Identify which cell holds the provided text, then report its [x, y] central coordinate. 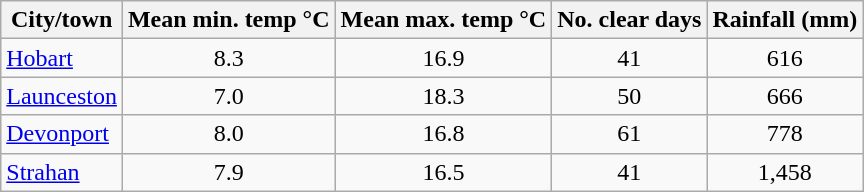
666 [785, 96]
18.3 [444, 96]
Rainfall (mm) [785, 20]
616 [785, 58]
61 [630, 134]
Hobart [62, 58]
8.0 [228, 134]
No. clear days [630, 20]
1,458 [785, 172]
7.0 [228, 96]
Devonport [62, 134]
778 [785, 134]
Mean max. temp °C [444, 20]
8.3 [228, 58]
16.9 [444, 58]
16.8 [444, 134]
50 [630, 96]
City/town [62, 20]
16.5 [444, 172]
7.9 [228, 172]
Strahan [62, 172]
Launceston [62, 96]
Mean min. temp °C [228, 20]
